Return the (X, Y) coordinate for the center point of the cell that contains the specified text.  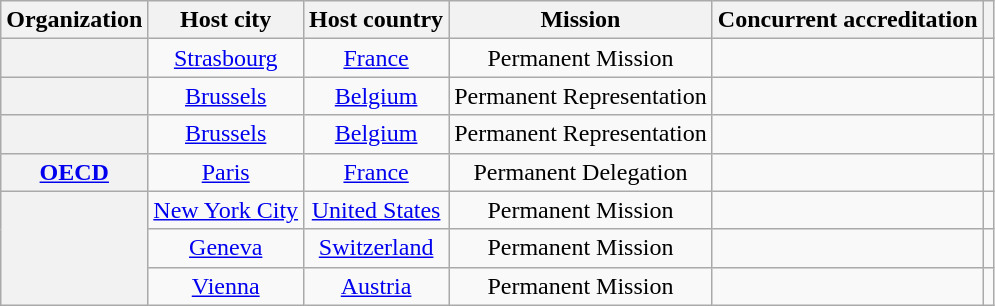
OECD (74, 172)
Geneva (226, 248)
Austria (376, 286)
Mission (581, 20)
Organization (74, 20)
Host city (226, 20)
Switzerland (376, 248)
Permanent Delegation (581, 172)
Paris (226, 172)
Vienna (226, 286)
Strasbourg (226, 58)
Host country (376, 20)
United States (376, 210)
New York City (226, 210)
Concurrent accreditation (848, 20)
